Determine the [X, Y] coordinate at the center of the cell enclosing the given text.  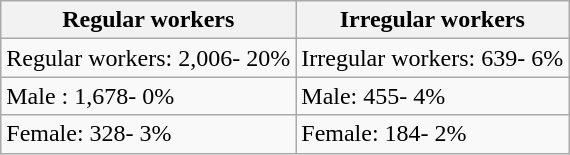
Irregular workers: 639- 6% [432, 58]
Regular workers [148, 20]
Irregular workers [432, 20]
Regular workers: 2,006- 20% [148, 58]
Female: 328- 3% [148, 134]
Male : 1,678- 0% [148, 96]
Male: 455- 4% [432, 96]
Female: 184- 2% [432, 134]
